Search for the cell housing the specified text and yield its (X, Y) center coordinate. 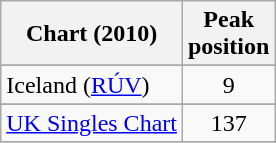
9 (228, 85)
UK Singles Chart (92, 123)
137 (228, 123)
Peakposition (228, 34)
Iceland (RÚV) (92, 85)
Chart (2010) (92, 34)
